Output the (x, y) coordinate of the center of the cell containing the given text.  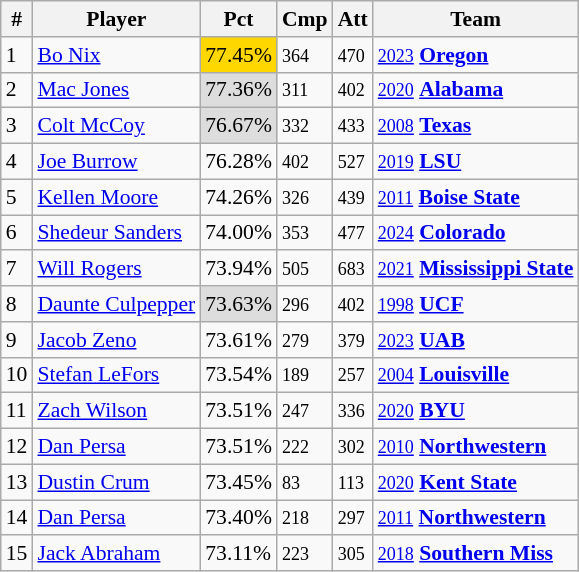
14 (17, 518)
Jack Abraham (116, 554)
189 (305, 375)
2008 Texas (476, 126)
76.28% (238, 162)
2023 Oregon (476, 55)
2004 Louisville (476, 375)
2020 BYU (476, 411)
Mac Jones (116, 90)
Daunte Culpepper (116, 304)
332 (305, 126)
257 (353, 375)
302 (353, 447)
4 (17, 162)
439 (353, 197)
76.67% (238, 126)
2010 Northwestern (476, 447)
2018 Southern Miss (476, 554)
Cmp (305, 19)
296 (305, 304)
297 (353, 518)
74.00% (238, 233)
5 (17, 197)
Dustin Crum (116, 482)
Will Rogers (116, 269)
77.45% (238, 55)
2011 Northwestern (476, 518)
1 (17, 55)
73.54% (238, 375)
2024 Colorado (476, 233)
73.61% (238, 340)
2 (17, 90)
247 (305, 411)
2021 Mississippi State (476, 269)
2011 Boise State (476, 197)
683 (353, 269)
12 (17, 447)
379 (353, 340)
470 (353, 55)
2020 Kent State (476, 482)
# (17, 19)
15 (17, 554)
113 (353, 482)
10 (17, 375)
527 (353, 162)
77.36% (238, 90)
6 (17, 233)
73.40% (238, 518)
505 (305, 269)
Team (476, 19)
364 (305, 55)
223 (305, 554)
73.11% (238, 554)
Stefan LeFors (116, 375)
2019 LSU (476, 162)
279 (305, 340)
83 (305, 482)
311 (305, 90)
73.94% (238, 269)
8 (17, 304)
Pct (238, 19)
Jacob Zeno (116, 340)
73.45% (238, 482)
Bo Nix (116, 55)
11 (17, 411)
Att (353, 19)
305 (353, 554)
222 (305, 447)
13 (17, 482)
336 (353, 411)
Colt McCoy (116, 126)
353 (305, 233)
Shedeur Sanders (116, 233)
Kellen Moore (116, 197)
9 (17, 340)
Player (116, 19)
3 (17, 126)
477 (353, 233)
73.63% (238, 304)
Joe Burrow (116, 162)
433 (353, 126)
1998 UCF (476, 304)
218 (305, 518)
2020 Alabama (476, 90)
74.26% (238, 197)
7 (17, 269)
326 (305, 197)
2023 UAB (476, 340)
Zach Wilson (116, 411)
